Pinpoint the cell where the given text exists, returning its [x, y] midpoint coordinate. 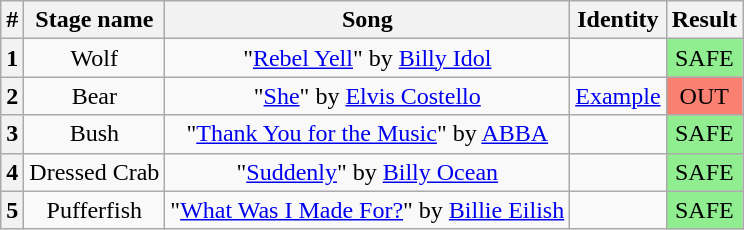
3 [12, 134]
# [12, 20]
"She" by Elvis Costello [368, 96]
2 [12, 96]
"Rebel Yell" by Billy Idol [368, 58]
Example [618, 96]
Wolf [94, 58]
Identity [618, 20]
Bear [94, 96]
"Thank You for the Music" by ABBA [368, 134]
Song [368, 20]
"Suddenly" by Billy Ocean [368, 172]
5 [12, 210]
Pufferfish [94, 210]
Dressed Crab [94, 172]
OUT [704, 96]
Stage name [94, 20]
Bush [94, 134]
"What Was I Made For?" by Billie Eilish [368, 210]
4 [12, 172]
1 [12, 58]
Result [704, 20]
